Capture the cell that displays the provided text and extract its [X, Y] central coordinate. 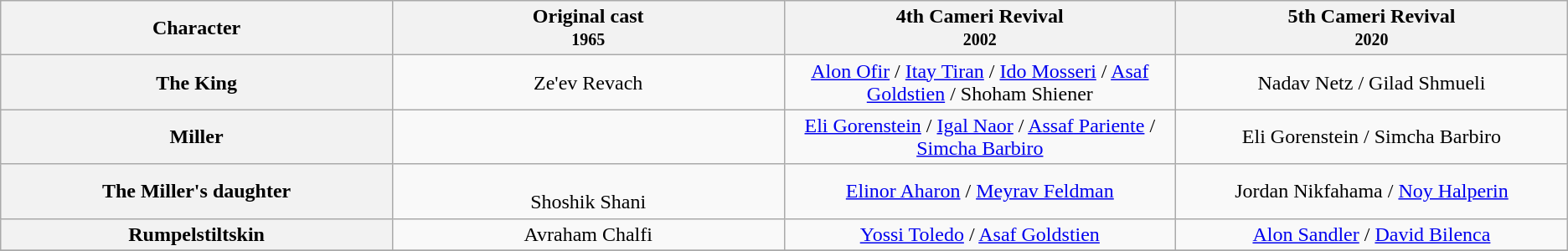
The King [197, 82]
Avraham Chalfi [588, 234]
Yossi Toledo / Asaf Goldstien [980, 234]
5th Cameri Revival 2020 [1372, 28]
Shoshik Shani [588, 191]
Ze'ev Revach [588, 82]
4th Cameri Revival 2002 [980, 28]
Original cast1965 [588, 28]
Jordan Nikfahama / Noy Halperin [1372, 191]
Miller [197, 137]
Elinor Aharon / Meyrav Feldman [980, 191]
Eli Gorenstein / Simcha Barbiro [1372, 137]
The Miller's daughter [197, 191]
Nadav Netz / Gilad Shmueli [1372, 82]
Alon Sandler / David Bilenca [1372, 234]
Eli Gorenstein / Igal Naor / Assaf Pariente / Simcha Barbiro [980, 137]
Alon Ofir / Itay Tiran / Ido Mosseri / Asaf Goldstien / Shoham Shiener [980, 82]
Rumpelstiltskin [197, 234]
Character [197, 28]
